Return [X, Y] of the center of cell containing provided text 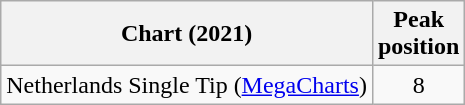
8 [418, 85]
Netherlands Single Tip (MegaCharts) [187, 85]
Chart (2021) [187, 34]
Peakposition [418, 34]
